Provide the (X, Y) coordinate of the cell's center where the given text is located.  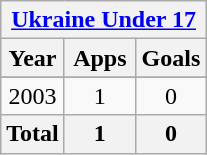
Apps (100, 58)
2003 (33, 96)
Goals (170, 58)
Year (33, 58)
Ukraine Under 17 (104, 20)
Total (33, 134)
